Pinpoint the cell where the given text exists, returning its (x, y) midpoint coordinate. 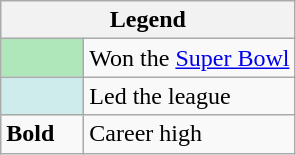
Led the league (190, 96)
Won the Super Bowl (190, 58)
Legend (148, 20)
Bold (42, 134)
Career high (190, 134)
